From the cell containing the given text, extract its center point as (x, y) coordinate. 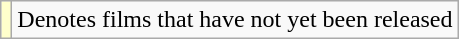
Denotes films that have not yet been released (235, 20)
